Output the (X, Y) coordinate of the center of the cell containing the given text.  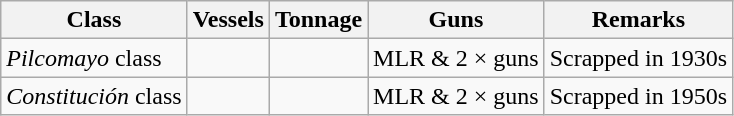
Vessels (228, 20)
Scrapped in 1930s (638, 58)
Pilcomayo class (94, 58)
Constitución class (94, 96)
Guns (456, 20)
Tonnage (318, 20)
Class (94, 20)
Remarks (638, 20)
Scrapped in 1950s (638, 96)
